Find where the given text appears and provide that cell's center as (X, Y) coordinate. 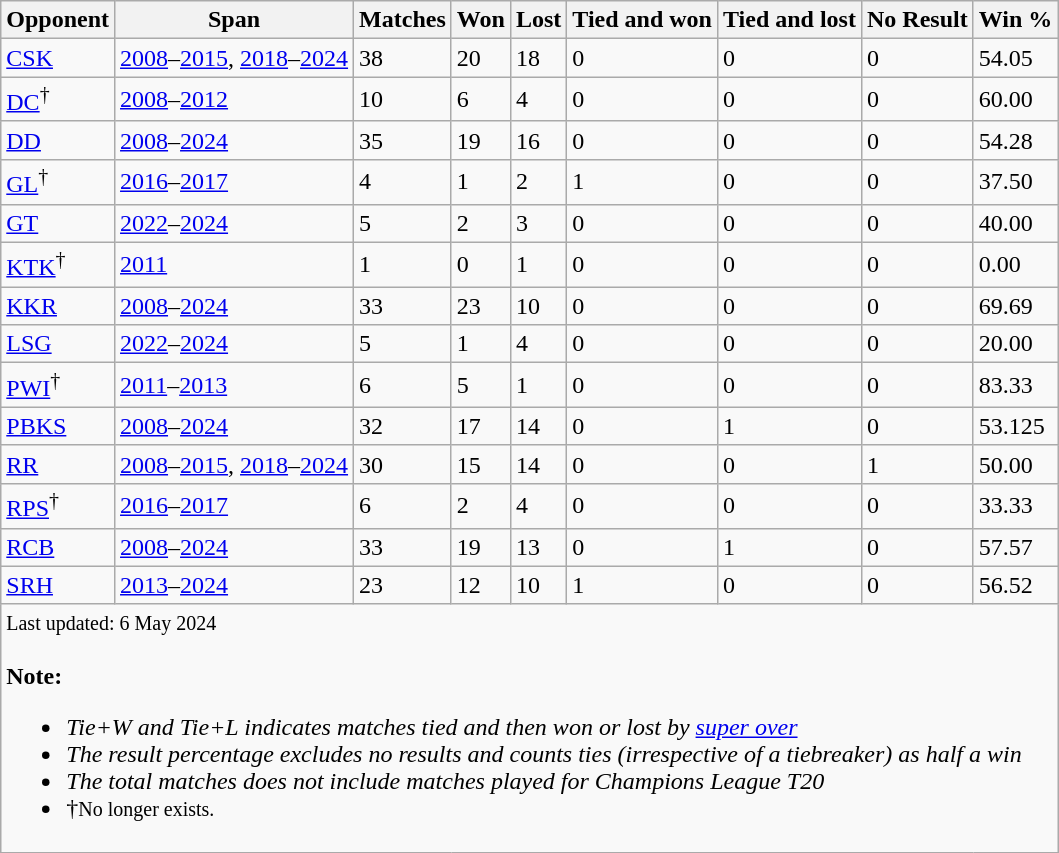
18 (538, 58)
Tied and lost (789, 20)
DC† (58, 100)
57.57 (1016, 547)
53.125 (1016, 426)
LSG (58, 344)
Span (234, 20)
2013–2024 (234, 585)
PBKS (58, 426)
PWI† (58, 386)
69.69 (1016, 306)
15 (480, 464)
38 (403, 58)
RPS† (58, 506)
RCB (58, 547)
3 (538, 223)
16 (538, 140)
2011–2013 (234, 386)
KKR (58, 306)
30 (403, 464)
32 (403, 426)
60.00 (1016, 100)
40.00 (1016, 223)
DD (58, 140)
54.28 (1016, 140)
Tied and won (642, 20)
50.00 (1016, 464)
33.33 (1016, 506)
12 (480, 585)
Matches (403, 20)
13 (538, 547)
GL† (58, 182)
20.00 (1016, 344)
Opponent (58, 20)
GT (58, 223)
83.33 (1016, 386)
2008–2012 (234, 100)
Win % (1016, 20)
No Result (917, 20)
20 (480, 58)
2011 (234, 264)
Won (480, 20)
35 (403, 140)
CSK (58, 58)
37.50 (1016, 182)
17 (480, 426)
54.05 (1016, 58)
56.52 (1016, 585)
SRH (58, 585)
RR (58, 464)
0.00 (1016, 264)
Lost (538, 20)
KTK† (58, 264)
